Search for the cell housing the specified text and yield its (X, Y) center coordinate. 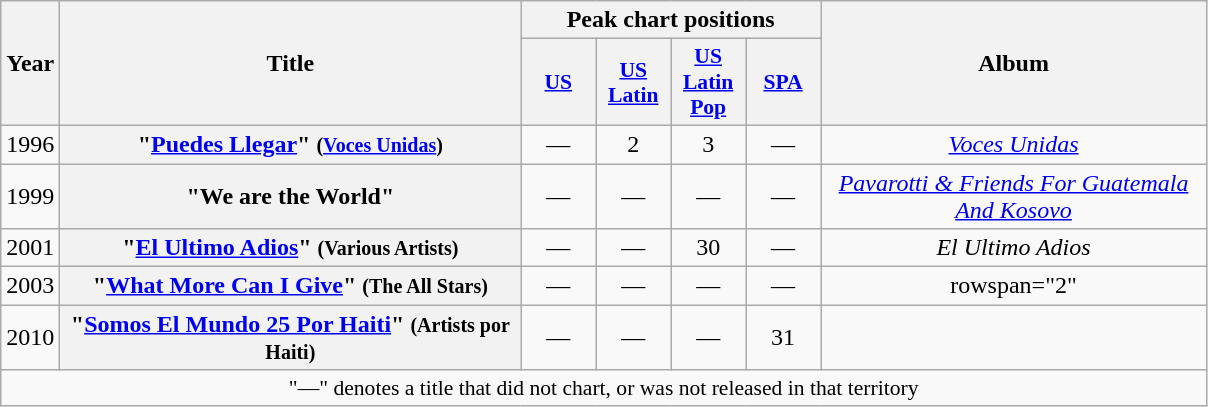
31 (784, 338)
rowspan="2" (1013, 286)
1996 (30, 144)
"Somos El Mundo 25 Por Haiti" (Artists por Haiti) (290, 338)
"We are the World" (290, 196)
Album (1013, 64)
Year (30, 64)
2003 (30, 286)
US Latin Pop (708, 82)
"—" denotes a title that did not chart, or was not released in that territory (604, 388)
"El Ultimo Adios" (Various Artists) (290, 248)
"Puedes Llegar" (Voces Unidas) (290, 144)
US (558, 82)
1999 (30, 196)
US Latin (634, 82)
2 (634, 144)
Peak chart positions (671, 20)
3 (708, 144)
SPA (784, 82)
Title (290, 64)
Pavarotti & Friends For Guatemala And Kosovo (1013, 196)
2001 (30, 248)
El Ultimo Adios (1013, 248)
2010 (30, 338)
"What More Can I Give" (The All Stars) (290, 286)
Voces Unidas (1013, 144)
30 (708, 248)
